Search for the cell housing the specified text and yield its [X, Y] center coordinate. 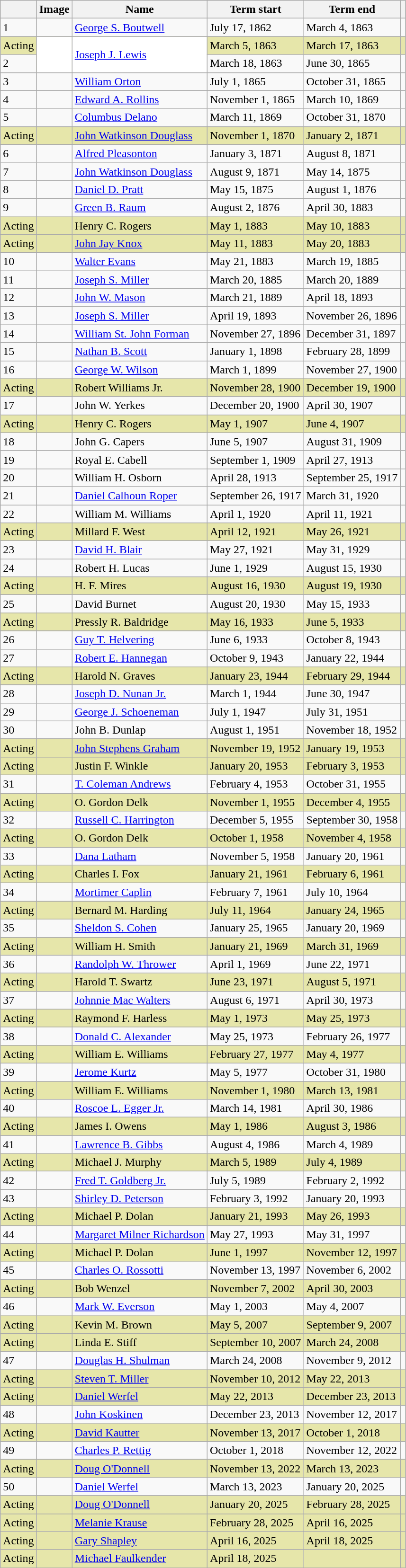
42 [18, 1180]
May 1, 1973 [255, 1018]
William H. Osborn [139, 478]
January 25, 1965 [255, 928]
November 13, 2017 [255, 1433]
T. Coleman Andrews [139, 784]
January 20, 1953 [255, 766]
June 6, 1933 [255, 640]
Donald C. Alexander [139, 1036]
Guy T. Helvering [139, 640]
October 9, 1943 [255, 658]
December 5, 1955 [255, 820]
8 [18, 189]
June 4, 1907 [352, 424]
George W. Wilson [139, 370]
August 8, 1871 [352, 153]
Michael Faulkender [139, 1559]
October 31, 1865 [352, 81]
Mortimer Caplin [139, 892]
August 9, 1871 [255, 171]
May 11, 1883 [255, 244]
March 11, 1869 [255, 117]
November 26, 1896 [352, 316]
May 31, 1929 [352, 550]
January 24, 1965 [352, 910]
James I. Owens [139, 1126]
May 14, 1875 [352, 171]
May 26, 1993 [352, 1216]
November 9, 2012 [352, 1360]
Millard F. West [139, 532]
April 30, 1986 [352, 1108]
November 27, 1900 [352, 370]
32 [18, 820]
June 30, 1947 [352, 694]
November 7, 2002 [255, 1288]
May 4, 2007 [352, 1306]
January 3, 1871 [255, 153]
August 19, 1930 [352, 586]
40 [18, 1108]
July 5, 1989 [255, 1180]
27 [18, 658]
May 10, 1883 [352, 226]
18 [18, 442]
37 [18, 1000]
6 [18, 153]
William St. John Forman [139, 334]
David Burnet [139, 604]
34 [18, 892]
41 [18, 1144]
John G. Capers [139, 442]
November 1, 1955 [255, 802]
Sheldon S. Cohen [139, 928]
February 4, 1953 [255, 784]
Michael J. Murphy [139, 1162]
February 29, 1944 [352, 676]
Joseph J. Lewis [139, 54]
38 [18, 1036]
June 1, 1997 [255, 1252]
April 28, 1913 [255, 478]
2 [18, 63]
November 1, 1980 [255, 1090]
Alfred Pleasonton [139, 153]
February 7, 1961 [255, 892]
John B. Dunlap [139, 730]
March 13, 1981 [352, 1090]
November 18, 1952 [352, 730]
August 16, 1930 [255, 586]
44 [18, 1234]
January 23, 1944 [255, 676]
Margaret Milner Richardson [139, 1234]
May 26, 1921 [352, 532]
26 [18, 640]
March 17, 1863 [352, 45]
August 31, 1909 [352, 442]
September 25, 1917 [352, 478]
July 1, 1947 [255, 712]
Charles I. Fox [139, 874]
14 [18, 334]
47 [18, 1360]
May 16, 1933 [255, 622]
Raymond F. Harless [139, 1018]
11 [18, 280]
Bernard M. Harding [139, 910]
Fred T. Goldberg Jr. [139, 1180]
Nathan B. Scott [139, 352]
January 1, 1898 [255, 352]
Pressly R. Baldridge [139, 622]
John Stephens Graham [139, 748]
April 30, 1883 [352, 207]
19 [18, 460]
16 [18, 370]
September 1, 1909 [255, 460]
November 12, 2017 [352, 1415]
Royal E. Cabell [139, 460]
Image [54, 9]
May 31, 1997 [352, 1234]
July 11, 1964 [255, 910]
July 4, 1989 [352, 1162]
August 1, 1951 [255, 730]
April 30, 1907 [352, 406]
Lawrence B. Gibbs [139, 1144]
Columbus Delano [139, 117]
January 20, 1961 [352, 856]
April 30, 1973 [352, 1000]
December 20, 1900 [255, 406]
Jerome Kurtz [139, 1072]
35 [18, 928]
March 18, 1863 [255, 63]
May 4, 1977 [352, 1054]
David H. Blair [139, 550]
January 19, 1953 [352, 748]
May 5, 2007 [255, 1324]
10 [18, 262]
July 10, 1964 [352, 892]
29 [18, 712]
May 27, 1921 [255, 550]
March 14, 1981 [255, 1108]
Russell C. Harrington [139, 820]
August 6, 1971 [255, 1000]
December 31, 1897 [352, 334]
Term end [352, 9]
David Kautter [139, 1433]
John Koskinen [139, 1415]
Dana Latham [139, 856]
March 31, 1920 [352, 496]
March 21, 1889 [255, 298]
28 [18, 694]
August 15, 1930 [352, 568]
H. F. Mires [139, 586]
May 15, 1933 [352, 604]
Mark W. Everson [139, 1306]
October 31, 1980 [352, 1072]
John W. Yerkes [139, 406]
Melanie Krause [139, 1523]
Term start [255, 9]
Roscoe L. Egger Jr. [139, 1108]
Gary Shapley [139, 1541]
5 [18, 117]
Harold N. Graves [139, 676]
November 13, 2022 [255, 1469]
March 20, 1885 [255, 280]
October 31, 1870 [352, 117]
39 [18, 1072]
August 2, 1876 [255, 207]
Green B. Raum [139, 207]
November 10, 2012 [255, 1379]
Shirley D. Peterson [139, 1198]
May 20, 1883 [352, 244]
Charles O. Rossotti [139, 1270]
William Orton [139, 81]
July 1, 1865 [255, 81]
April 11, 1921 [352, 514]
46 [18, 1306]
30 [18, 730]
43 [18, 1198]
45 [18, 1270]
17 [18, 406]
36 [18, 964]
Daniel D. Pratt [139, 189]
December 19, 1900 [352, 388]
March 5, 1989 [255, 1162]
April 12, 1921 [255, 532]
March 5, 1863 [255, 45]
November 28, 1900 [255, 388]
October 31, 1955 [352, 784]
Steven T. Miller [139, 1379]
May 1, 1883 [255, 226]
May 1, 2003 [255, 1306]
20 [18, 478]
Charles P. Rettig [139, 1451]
9 [18, 207]
William H. Smith [139, 946]
January 21, 1993 [255, 1216]
13 [18, 316]
May 5, 1977 [255, 1072]
August 20, 1930 [255, 604]
John Jay Knox [139, 244]
May 21, 1883 [255, 262]
November 19, 1952 [255, 748]
April 30, 2003 [352, 1288]
March 4, 1863 [352, 27]
December 4, 1955 [352, 802]
February 3, 1953 [352, 766]
February 2, 1992 [352, 1180]
Robert E. Hannegan [139, 658]
January 20, 1969 [352, 928]
Walter Evans [139, 262]
January 22, 1944 [352, 658]
June 23, 1971 [255, 982]
November 12, 2022 [352, 1451]
Joseph D. Nunan Jr. [139, 694]
12 [18, 298]
May 15, 1875 [255, 189]
February 27, 1977 [255, 1054]
50 [18, 1487]
May 27, 1993 [255, 1234]
Douglas H. Shulman [139, 1360]
September 9, 2007 [352, 1324]
21 [18, 496]
Robert H. Lucas [139, 568]
May 1, 1907 [255, 424]
24 [18, 568]
Kevin M. Brown [139, 1324]
September 30, 1958 [352, 820]
February 3, 1992 [255, 1198]
January 21, 1969 [255, 946]
November 12, 1997 [352, 1252]
15 [18, 352]
November 27, 1896 [255, 334]
February 26, 1977 [352, 1036]
March 19, 1885 [352, 262]
March 1, 1944 [255, 694]
23 [18, 550]
June 5, 1907 [255, 442]
July 31, 1951 [352, 712]
November 5, 1958 [255, 856]
48 [18, 1415]
February 28, 1899 [352, 352]
April 1, 1920 [255, 514]
3 [18, 81]
October 1, 1958 [255, 838]
Daniel Calhoun Roper [139, 496]
January 2, 1871 [352, 135]
April 18, 1893 [352, 298]
25 [18, 604]
September 26, 1917 [255, 496]
November 6, 2002 [352, 1270]
June 1, 1929 [255, 568]
March 1, 1899 [255, 370]
May 1, 1986 [255, 1126]
31 [18, 784]
June 22, 1971 [352, 964]
22 [18, 514]
October 8, 1943 [352, 640]
August 3, 1986 [352, 1126]
Robert Williams Jr. [139, 388]
January 21, 1961 [255, 874]
Name [139, 9]
June 5, 1933 [352, 622]
July 17, 1862 [255, 27]
September 10, 2007 [255, 1342]
August 5, 1971 [352, 982]
John W. Mason [139, 298]
4 [18, 99]
Bob Wenzel [139, 1288]
7 [18, 171]
November 4, 1958 [352, 838]
Johnnie Mac Walters [139, 1000]
March 20, 1889 [352, 280]
March 31, 1969 [352, 946]
George J. Schoeneman [139, 712]
Randolph W. Thrower [139, 964]
March 10, 1869 [352, 99]
February 6, 1961 [352, 874]
Justin F. Winkle [139, 766]
Harold T. Swartz [139, 982]
April 1, 1969 [255, 964]
June 30, 1865 [352, 63]
January 20, 1993 [352, 1198]
August 4, 1986 [255, 1144]
1 [18, 27]
49 [18, 1451]
Edward A. Rollins [139, 99]
March 4, 1989 [352, 1144]
November 1, 1865 [255, 99]
33 [18, 856]
November 1, 1870 [255, 135]
April 19, 1893 [255, 316]
November 13, 1997 [255, 1270]
Linda E. Stiff [139, 1342]
August 1, 1876 [352, 189]
William M. Williams [139, 514]
George S. Boutwell [139, 27]
April 27, 1913 [352, 460]
